Scan for the cell matching the given text and deliver its (x, y) coordinate at center. 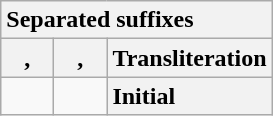
Initial (190, 96)
Transliteration (190, 58)
Separated suffixes (136, 20)
